Locate the cell with the specified text and output its [X, Y] center coordinate. 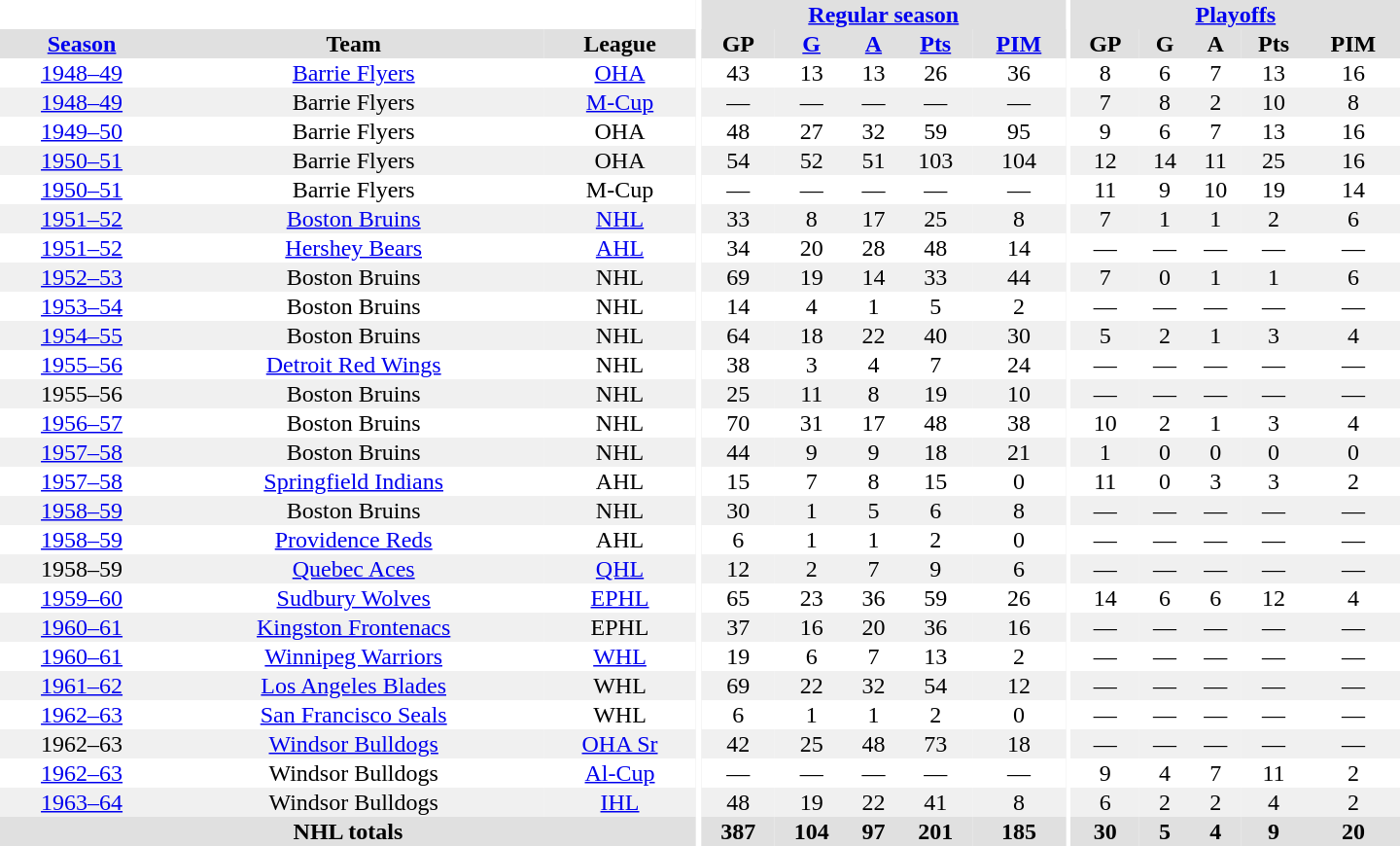
73 [935, 744]
201 [935, 831]
NHL totals [348, 831]
Sudbury Wolves [354, 598]
52 [811, 160]
QHL [620, 569]
1963–64 [82, 802]
Providence Reds [354, 540]
65 [739, 598]
64 [739, 335]
League [620, 44]
Springfield Indians [354, 481]
1959–60 [82, 598]
IHL [620, 802]
1961–62 [82, 686]
41 [935, 802]
San Francisco Seals [354, 715]
185 [1019, 831]
Quebec Aces [354, 569]
34 [739, 248]
1954–55 [82, 335]
Kingston Frontenacs [354, 627]
31 [811, 423]
Detroit Red Wings [354, 365]
Al-Cup [620, 773]
Team [354, 44]
1952–53 [82, 277]
97 [873, 831]
OHA Sr [620, 744]
27 [811, 131]
24 [1019, 365]
21 [1019, 452]
95 [1019, 131]
1956–57 [82, 423]
Season [82, 44]
42 [739, 744]
Hershey Bears [354, 248]
1953–54 [82, 306]
43 [739, 73]
Regular season [884, 15]
40 [935, 335]
387 [739, 831]
37 [739, 627]
Winnipeg Warriors [354, 656]
70 [739, 423]
51 [873, 160]
1949–50 [82, 131]
Los Angeles Blades [354, 686]
Playoffs [1236, 15]
103 [935, 160]
23 [811, 598]
28 [873, 248]
